Detect which cell encompasses the target text, then output its (x, y) center coordinate. 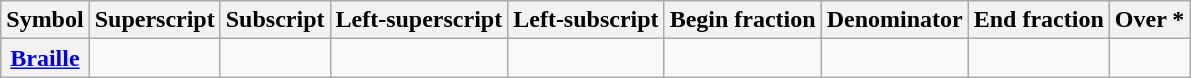
End fraction (1038, 20)
Left-superscript (419, 20)
Symbol (45, 20)
Subscript (275, 20)
Superscript (154, 20)
Braille (45, 58)
Over * (1150, 20)
Denominator (894, 20)
Left-subscript (586, 20)
Begin fraction (742, 20)
